Output the [x, y] coordinate of the center of the cell containing the given text.  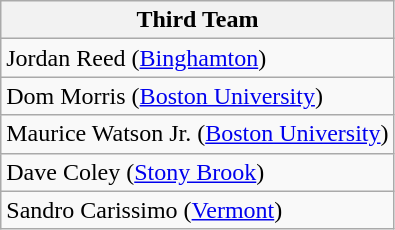
Sandro Carissimo (Vermont) [198, 210]
Maurice Watson Jr. (Boston University) [198, 134]
Jordan Reed (Binghamton) [198, 58]
Dave Coley (Stony Brook) [198, 172]
Dom Morris (Boston University) [198, 96]
Third Team [198, 20]
